Return (x, y) of the center of cell containing provided text 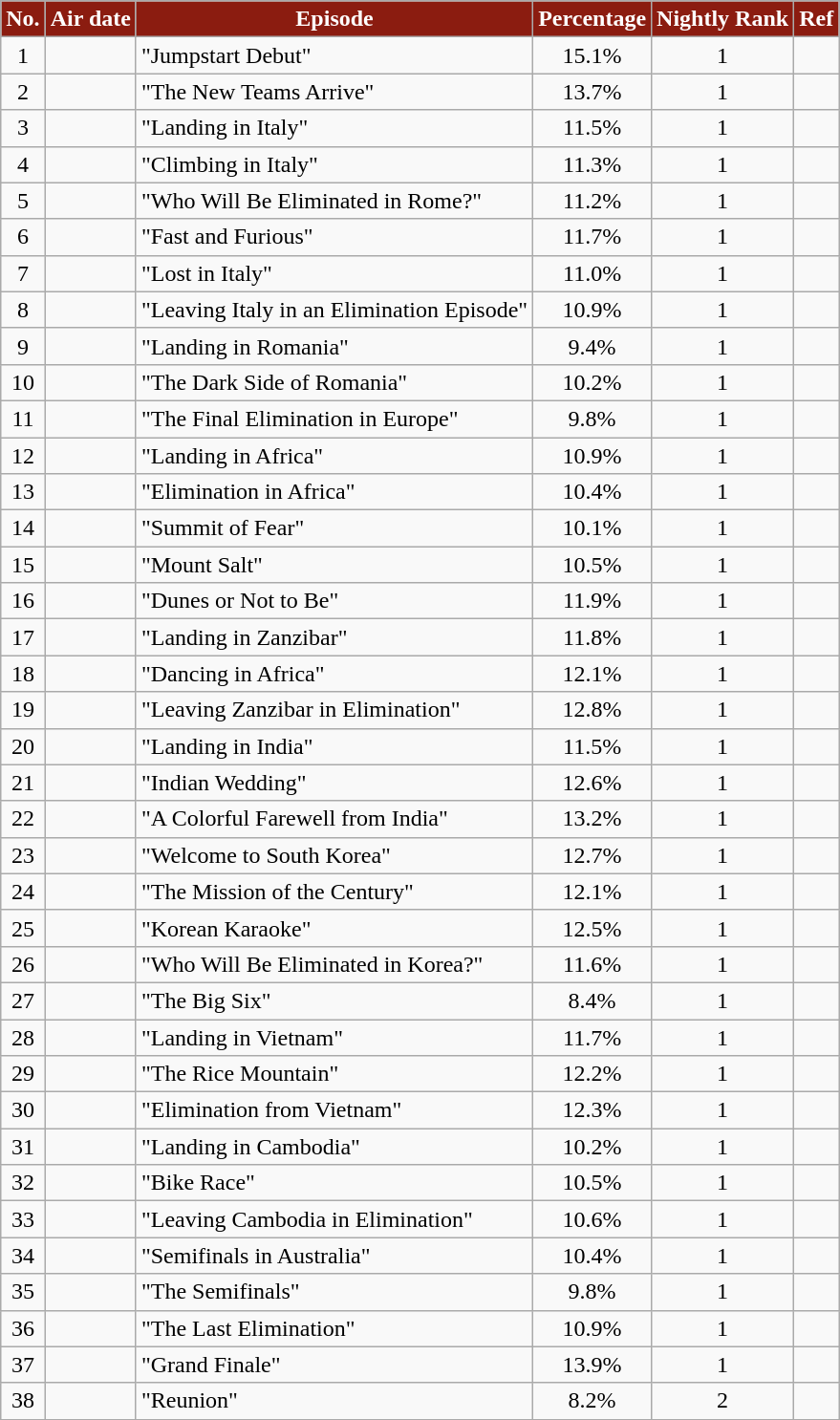
"The Last Elimination" (334, 1328)
Air date (90, 19)
Episode (334, 19)
12.2% (592, 1074)
Percentage (592, 19)
"Who Will Be Eliminated in Korea?" (334, 964)
"Indian Wedding" (334, 783)
"The Rice Mountain" (334, 1074)
13.7% (592, 92)
8 (23, 310)
"Grand Finale" (334, 1365)
37 (23, 1365)
11.8% (592, 637)
12.8% (592, 710)
11.2% (592, 201)
8.4% (592, 1000)
5 (23, 201)
"Welcome to South Korea" (334, 855)
Nightly Rank (722, 19)
"Who Will Be Eliminated in Rome?" (334, 201)
15 (23, 565)
"Landing in India" (334, 746)
"Elimination in Africa" (334, 492)
36 (23, 1328)
Ref (816, 19)
12.5% (592, 928)
"Korean Karaoke" (334, 928)
10.1% (592, 528)
12.3% (592, 1110)
11 (23, 419)
"Leaving Cambodia in Elimination" (334, 1219)
"The Semifinals" (334, 1292)
30 (23, 1110)
17 (23, 637)
"Landing in Africa" (334, 456)
"The New Teams Arrive" (334, 92)
"Climbing in Italy" (334, 164)
11.9% (592, 601)
"Semifinals in Australia" (334, 1256)
"Elimination from Vietnam" (334, 1110)
3 (23, 128)
10 (23, 382)
"The Dark Side of Romania" (334, 382)
34 (23, 1256)
19 (23, 710)
"Reunion" (334, 1401)
12 (23, 456)
"Leaving Italy in an Elimination Episode" (334, 310)
11.3% (592, 164)
9.4% (592, 346)
15.1% (592, 55)
21 (23, 783)
33 (23, 1219)
"Landing in Italy" (334, 128)
18 (23, 674)
35 (23, 1292)
38 (23, 1401)
No. (23, 19)
"Jumpstart Debut" (334, 55)
"Landing in Vietnam" (334, 1037)
"Summit of Fear" (334, 528)
12.7% (592, 855)
27 (23, 1000)
25 (23, 928)
31 (23, 1147)
11.6% (592, 964)
4 (23, 164)
32 (23, 1183)
13.9% (592, 1365)
13.2% (592, 819)
20 (23, 746)
29 (23, 1074)
16 (23, 601)
"Bike Race" (334, 1183)
24 (23, 892)
12.6% (592, 783)
13 (23, 492)
7 (23, 273)
"The Big Six" (334, 1000)
11.0% (592, 273)
26 (23, 964)
28 (23, 1037)
"Fast and Furious" (334, 237)
6 (23, 237)
23 (23, 855)
"A Colorful Farewell from India" (334, 819)
10.6% (592, 1219)
"Dunes or Not to Be" (334, 601)
"Lost in Italy" (334, 273)
"Landing in Zanzibar" (334, 637)
"Mount Salt" (334, 565)
"Landing in Romania" (334, 346)
"Leaving Zanzibar in Elimination" (334, 710)
22 (23, 819)
"Landing in Cambodia" (334, 1147)
"The Final Elimination in Europe" (334, 419)
14 (23, 528)
"Dancing in Africa" (334, 674)
9 (23, 346)
"The Mission of the Century" (334, 892)
8.2% (592, 1401)
